Provide the [x, y] coordinate of the cell's center where the given text is located.  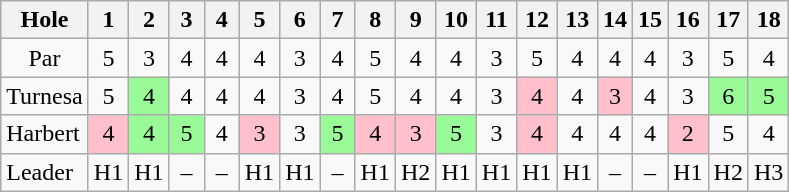
15 [650, 20]
8 [375, 20]
Hole [45, 20]
H3 [768, 172]
1 [108, 20]
18 [768, 20]
14 [616, 20]
Turnesa [45, 96]
Par [45, 58]
13 [577, 20]
10 [456, 20]
Leader [45, 172]
Harbert [45, 134]
17 [728, 20]
7 [338, 20]
12 [537, 20]
16 [688, 20]
11 [496, 20]
9 [415, 20]
